From the cell containing the given text, extract its center point as (x, y) coordinate. 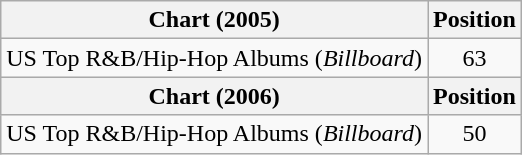
Chart (2006) (214, 96)
Chart (2005) (214, 20)
63 (475, 58)
50 (475, 134)
